Capture the cell that displays the provided text and extract its [x, y] central coordinate. 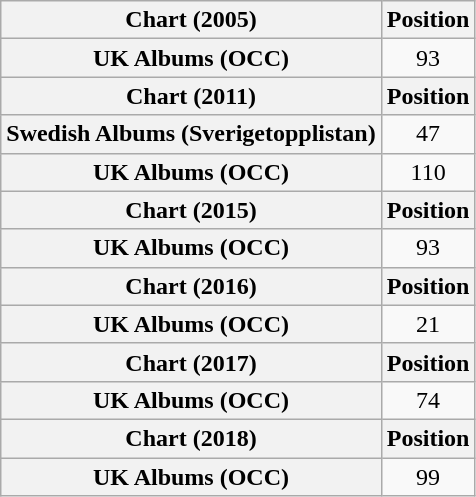
Chart (2017) [191, 362]
Chart (2016) [191, 286]
110 [428, 172]
Chart (2005) [191, 20]
21 [428, 324]
Chart (2011) [191, 96]
Chart (2018) [191, 438]
47 [428, 134]
Swedish Albums (Sverigetopplistan) [191, 134]
Chart (2015) [191, 210]
74 [428, 400]
99 [428, 477]
